Output the [X, Y] coordinate of the center of the cell containing the given text.  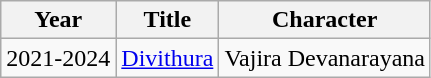
Title [168, 20]
Vajira Devanarayana [325, 58]
2021-2024 [58, 58]
Year [58, 20]
Divithura [168, 58]
Character [325, 20]
